Locate the cell with the specified text and output its [x, y] center coordinate. 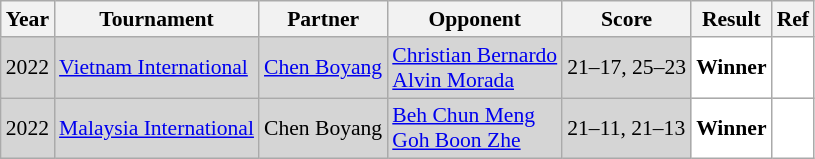
21–17, 25–23 [626, 68]
Opponent [474, 19]
Year [28, 19]
Score [626, 19]
21–11, 21–13 [626, 128]
Tournament [156, 19]
Result [732, 19]
Christian Bernardo Alvin Morada [474, 68]
Beh Chun Meng Goh Boon Zhe [474, 128]
Vietnam International [156, 68]
Partner [323, 19]
Malaysia International [156, 128]
Ref [793, 19]
